Search for the cell housing the specified text and yield its (x, y) center coordinate. 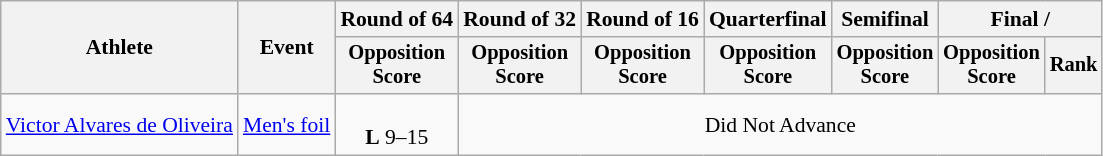
Victor Alvares de Oliveira (120, 124)
Men's foil (286, 124)
Semifinal (886, 19)
Athlete (120, 48)
Event (286, 48)
Rank (1074, 66)
Round of 64 (396, 19)
Round of 32 (520, 19)
Final / (1020, 19)
L 9–15 (396, 124)
Round of 16 (642, 19)
Quarterfinal (768, 19)
Did Not Advance (780, 124)
